Locate the cell with the specified text and output its (x, y) center coordinate. 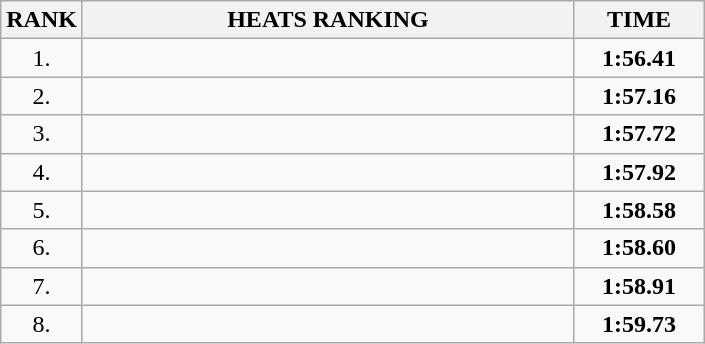
5. (42, 210)
1:58.58 (640, 210)
8. (42, 324)
2. (42, 96)
6. (42, 248)
1:58.91 (640, 286)
HEATS RANKING (328, 20)
1:57.16 (640, 96)
4. (42, 172)
1:56.41 (640, 58)
7. (42, 286)
1. (42, 58)
1:57.72 (640, 134)
1:58.60 (640, 248)
RANK (42, 20)
TIME (640, 20)
1:57.92 (640, 172)
1:59.73 (640, 324)
3. (42, 134)
